Detect which cell encompasses the target text, then output its (X, Y) center coordinate. 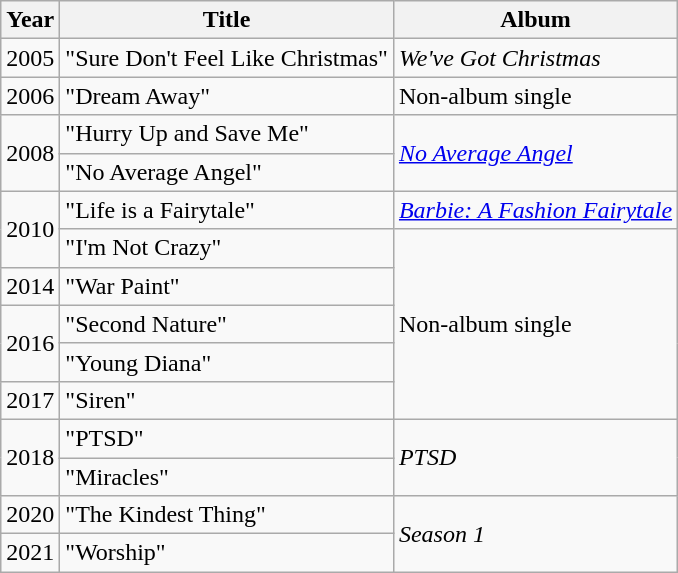
"Worship" (227, 553)
2006 (30, 96)
"Young Diana" (227, 362)
We've Got Christmas (535, 58)
2021 (30, 553)
Album (535, 20)
"Life is a Fairytale" (227, 210)
"Hurry Up and Save Me" (227, 134)
"War Paint" (227, 286)
"No Average Angel" (227, 172)
"Siren" (227, 400)
"I'm Not Crazy" (227, 248)
2014 (30, 286)
2016 (30, 343)
Year (30, 20)
"Miracles" (227, 477)
2020 (30, 515)
"Sure Don't Feel Like Christmas" (227, 58)
"Second Nature" (227, 324)
Barbie: A Fashion Fairytale (535, 210)
Title (227, 20)
No Average Angel (535, 153)
2018 (30, 457)
2010 (30, 229)
"Dream Away" (227, 96)
"PTSD" (227, 438)
2008 (30, 153)
Season 1 (535, 534)
2017 (30, 400)
2005 (30, 58)
PTSD (535, 457)
"The Kindest Thing" (227, 515)
